Search for the cell housing the specified text and yield its (X, Y) center coordinate. 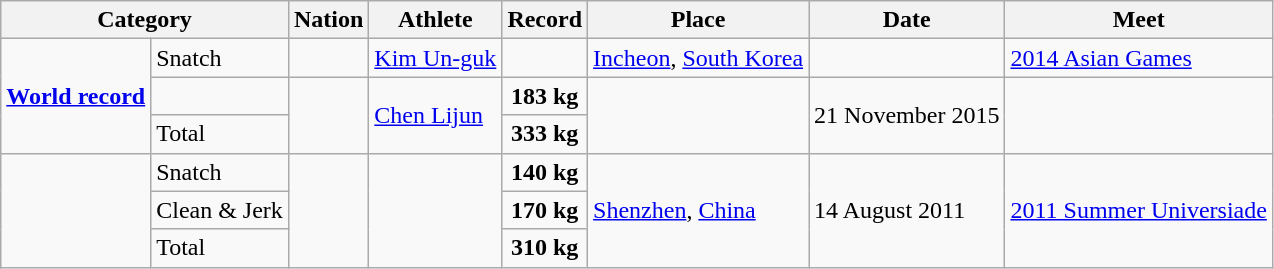
21 November 2015 (907, 115)
Clean & Jerk (220, 210)
Place (698, 20)
Meet (1138, 20)
Date (907, 20)
Nation (328, 20)
Chen Lijun (436, 115)
Shenzhen, China (698, 210)
World record (76, 96)
Category (145, 20)
Athlete (436, 20)
Incheon, South Korea (698, 58)
170 kg (545, 210)
14 August 2011 (907, 210)
Kim Un-guk (436, 58)
140 kg (545, 172)
333 kg (545, 134)
310 kg (545, 248)
2014 Asian Games (1138, 58)
Record (545, 20)
2011 Summer Universiade (1138, 210)
183 kg (545, 96)
